From the cell containing the given text, extract its center point as (X, Y) coordinate. 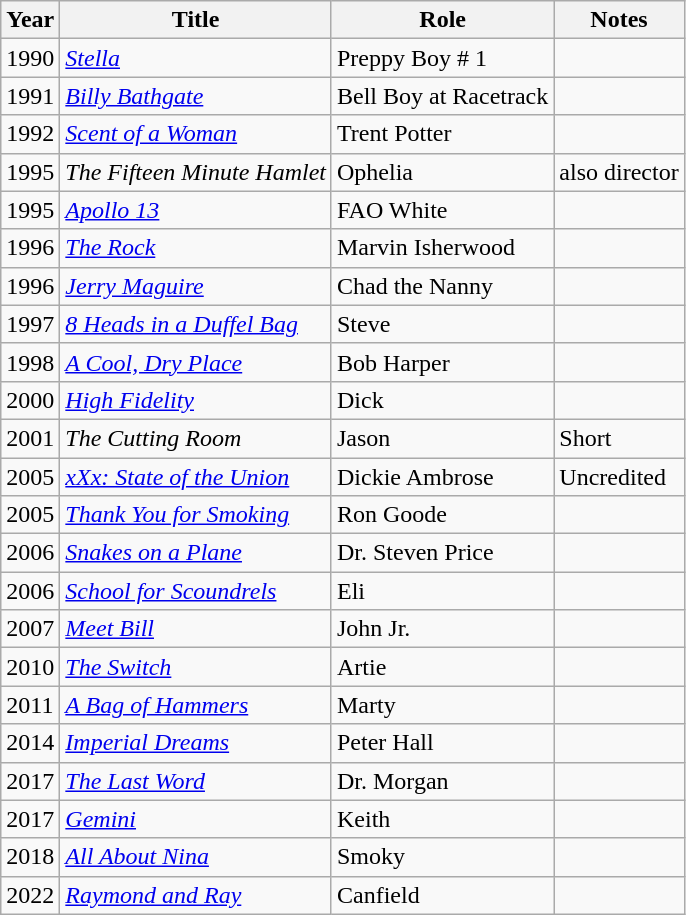
FAO White (442, 210)
2007 (30, 629)
Steve (442, 324)
1997 (30, 324)
Year (30, 20)
High Fidelity (196, 400)
2010 (30, 667)
The Switch (196, 667)
Jason (442, 438)
1990 (30, 58)
2000 (30, 400)
Notes (619, 20)
2018 (30, 857)
Keith (442, 819)
also director (619, 172)
Raymond and Ray (196, 895)
A Bag of Hammers (196, 705)
Marty (442, 705)
Dr. Morgan (442, 781)
Title (196, 20)
Chad the Nanny (442, 286)
1991 (30, 96)
All About Nina (196, 857)
Smoky (442, 857)
Preppy Boy # 1 (442, 58)
The Rock (196, 248)
Dickie Ambrose (442, 477)
Marvin Isherwood (442, 248)
Apollo 13 (196, 210)
Peter Hall (442, 743)
1998 (30, 362)
2011 (30, 705)
Trent Potter (442, 134)
The Last Word (196, 781)
Ron Goode (442, 515)
The Cutting Room (196, 438)
A Cool, Dry Place (196, 362)
The Fifteen Minute Hamlet (196, 172)
Dick (442, 400)
Artie (442, 667)
Stella (196, 58)
Role (442, 20)
Bob Harper (442, 362)
Short (619, 438)
Imperial Dreams (196, 743)
Ophelia (442, 172)
8 Heads in a Duffel Bag (196, 324)
School for Scoundrels (196, 591)
Gemini (196, 819)
2014 (30, 743)
Scent of a Woman (196, 134)
Snakes on a Plane (196, 553)
Meet Bill (196, 629)
Uncredited (619, 477)
Bell Boy at Racetrack (442, 96)
Canfield (442, 895)
1992 (30, 134)
Billy Bathgate (196, 96)
2001 (30, 438)
Jerry Maguire (196, 286)
2022 (30, 895)
Thank You for Smoking (196, 515)
Dr. Steven Price (442, 553)
xXx: State of the Union (196, 477)
John Jr. (442, 629)
Eli (442, 591)
